For the text-containing cell, return its midpoint in [x, y] coordinate format. 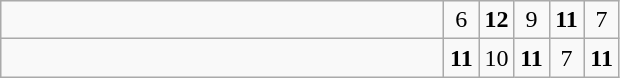
6 [462, 20]
12 [496, 20]
9 [532, 20]
10 [496, 58]
